Locate the cell with the specified text and output its [X, Y] center coordinate. 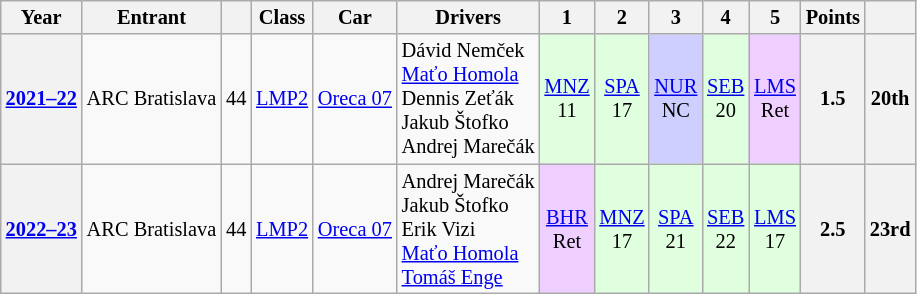
Year [42, 17]
2.5 [833, 229]
23rd [890, 229]
Points [833, 17]
20th [890, 99]
LMSRet [775, 99]
NURNC [676, 99]
Entrant [152, 17]
MNZ17 [622, 229]
Class [282, 17]
4 [726, 17]
Andrej Marečák Jakub Štofko Erik Vizi Maťo Homola Tomáš Enge [468, 229]
Dávid Nemček Maťo Homola Dennis Zeťák Jakub Štofko Andrej Marečák [468, 99]
1 [566, 17]
SEB20 [726, 99]
MNZ11 [566, 99]
SPA17 [622, 99]
2022–23 [42, 229]
Drivers [468, 17]
1.5 [833, 99]
3 [676, 17]
2 [622, 17]
LMS17 [775, 229]
BHRRet [566, 229]
2021–22 [42, 99]
Car [355, 17]
SPA21 [676, 229]
5 [775, 17]
SEB22 [726, 229]
